Return the [x, y] coordinate for the center point of the cell that contains the specified text.  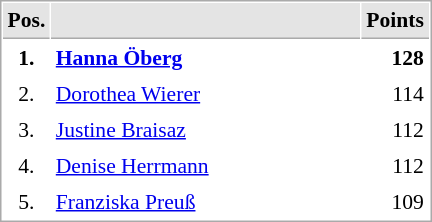
Pos. [26, 21]
Franziska Preuß [206, 201]
109 [396, 201]
Dorothea Wierer [206, 93]
3. [26, 129]
Denise Herrmann [206, 165]
Justine Braisaz [206, 129]
128 [396, 57]
5. [26, 201]
2. [26, 93]
Points [396, 21]
4. [26, 165]
Hanna Öberg [206, 57]
114 [396, 93]
1. [26, 57]
